Scan for the cell matching the given text and deliver its (X, Y) coordinate at center. 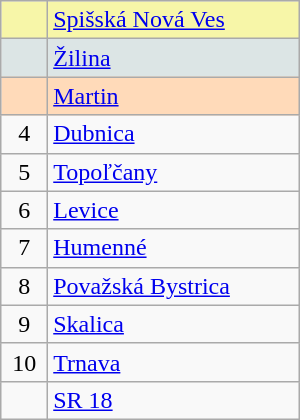
8 (24, 286)
Skalica (174, 324)
Považská Bystrica (174, 286)
Spišská Nová Ves (174, 20)
Martin (174, 96)
10 (24, 362)
Dubnica (174, 134)
7 (24, 248)
6 (24, 210)
Topoľčany (174, 172)
9 (24, 324)
SR 18 (174, 400)
Žilina (174, 58)
4 (24, 134)
Levice (174, 210)
5 (24, 172)
Trnava (174, 362)
Humenné (174, 248)
